Extract the (X, Y) coordinate from the center of the cell holding the provided text.  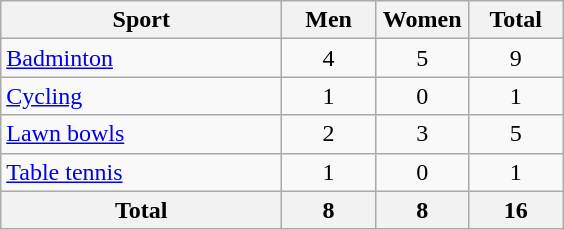
Lawn bowls (142, 134)
9 (516, 58)
2 (329, 134)
Cycling (142, 96)
Women (422, 20)
4 (329, 58)
16 (516, 210)
Table tennis (142, 172)
3 (422, 134)
Men (329, 20)
Badminton (142, 58)
Sport (142, 20)
